Return (X, Y) of the center of cell containing provided text 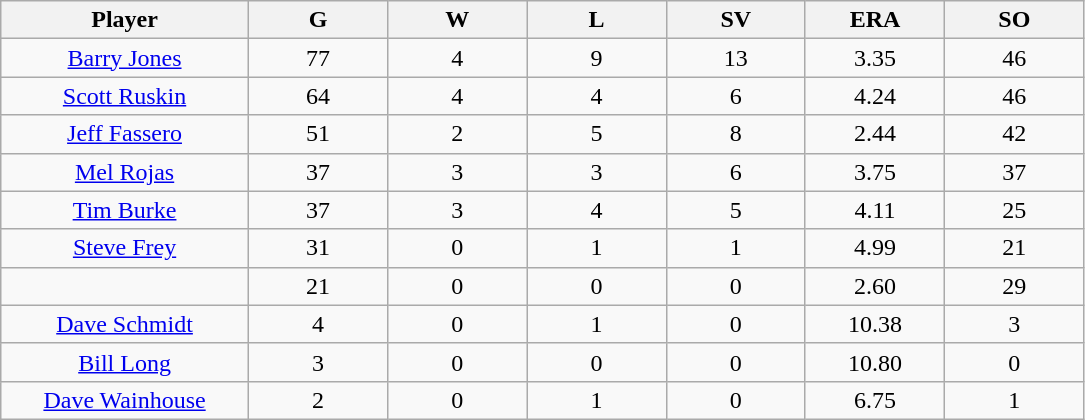
4.11 (874, 210)
SV (736, 20)
4.24 (874, 96)
8 (736, 134)
Scott Ruskin (125, 96)
ERA (874, 20)
4.99 (874, 248)
3.75 (874, 172)
25 (1014, 210)
Player (125, 20)
Bill Long (125, 362)
2.60 (874, 286)
Dave Wainhouse (125, 400)
6.75 (874, 400)
3.35 (874, 58)
2.44 (874, 134)
Barry Jones (125, 58)
77 (318, 58)
Steve Frey (125, 248)
31 (318, 248)
G (318, 20)
10.38 (874, 324)
Mel Rojas (125, 172)
51 (318, 134)
10.80 (874, 362)
64 (318, 96)
29 (1014, 286)
SO (1014, 20)
Tim Burke (125, 210)
L (596, 20)
9 (596, 58)
42 (1014, 134)
13 (736, 58)
Jeff Fassero (125, 134)
W (458, 20)
Dave Schmidt (125, 324)
